Extract the (x, y) coordinate from the center of the cell holding the provided text.  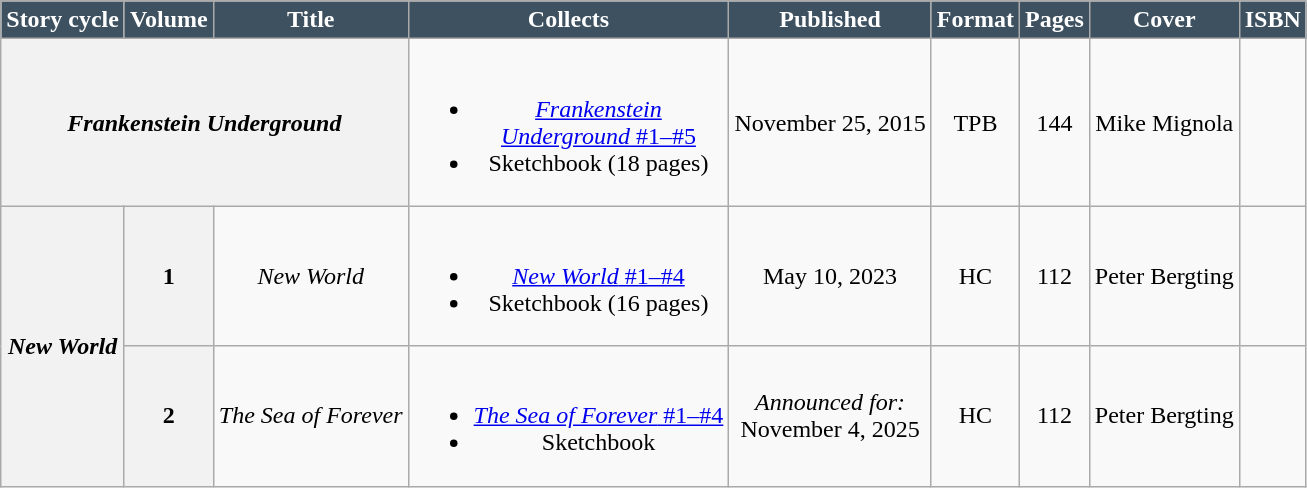
May 10, 2023 (830, 276)
TPB (975, 122)
Story cycle (63, 20)
2 (168, 416)
Format (975, 20)
ISBN (1272, 20)
Frankenstein Underground (204, 122)
Announced for:November 4, 2025 (830, 416)
The Sea of Forever #1–#4Sketchbook (568, 416)
November 25, 2015 (830, 122)
FrankensteinUnderground #1–#5Sketchbook (18 pages) (568, 122)
New World #1–#4Sketchbook (16 pages) (568, 276)
1 (168, 276)
Title (310, 20)
Pages (1055, 20)
144 (1055, 122)
Collects (568, 20)
Cover (1164, 20)
Mike Mignola (1164, 122)
The Sea of Forever (310, 416)
Volume (168, 20)
Published (830, 20)
